Pinpoint the cell where the given text exists, returning its (X, Y) midpoint coordinate. 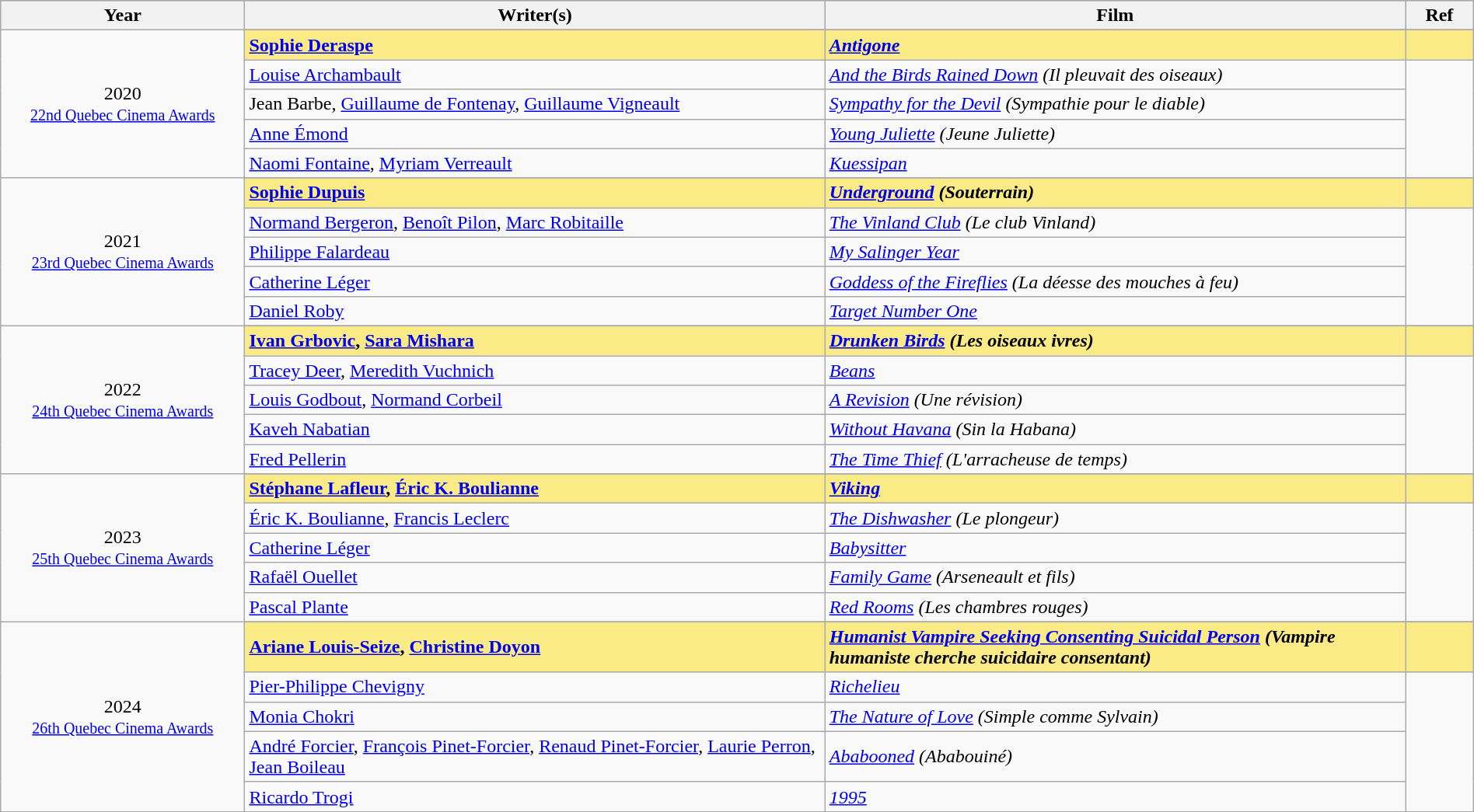
Stéphane Lafleur, Éric K. Boulianne (535, 489)
Louis Godbout, Normand Corbeil (535, 400)
Ariane Louis-Seize, Christine Doyon (535, 646)
202224th Quebec Cinema Awards (123, 399)
Viking (1115, 489)
Underground (Souterrain) (1115, 193)
André Forcier, François Pinet-Forcier, Renaud Pinet-Forcier, Laurie Perron, Jean Boileau (535, 757)
Jean Barbe, Guillaume de Fontenay, Guillaume Vigneault (535, 104)
The Nature of Love (Simple comme Sylvain) (1115, 716)
Anne Émond (535, 134)
Normand Bergeron, Benoît Pilon, Marc Robitaille (535, 222)
Antigone (1115, 45)
Éric K. Boulianne, Francis Leclerc (535, 518)
Naomi Fontaine, Myriam Verreault (535, 163)
Year (123, 16)
Sophie Deraspe (535, 45)
Ababooned (Ababouiné) (1115, 757)
Pier-Philippe Chevigny (535, 687)
Target Number One (1115, 311)
2020 22nd Quebec Cinema Awards (123, 104)
1995 (1115, 796)
Philippe Falardeau (535, 252)
Kaveh Nabatian (535, 430)
Kuessipan (1115, 163)
Babysitter (1115, 548)
Goddess of the Fireflies (La déesse des mouches à feu) (1115, 281)
Daniel Roby (535, 311)
Humanist Vampire Seeking Consenting Suicidal Person (Vampire humaniste cherche suicidaire consentant) (1115, 646)
The Dishwasher (Le plongeur) (1115, 518)
Writer(s) (535, 16)
Pascal Plante (535, 607)
Monia Chokri (535, 716)
Family Game (Arseneault et fils) (1115, 577)
The Time Thief (L'arracheuse de temps) (1115, 459)
Ref (1440, 16)
202426th Quebec Cinema Awards (123, 716)
Ivan Grbovic, Sara Mishara (535, 340)
202123rd Quebec Cinema Awards (123, 252)
202325th Quebec Cinema Awards (123, 548)
Tracey Deer, Meredith Vuchnich (535, 371)
Film (1115, 16)
Young Juliette (Jeune Juliette) (1115, 134)
The Vinland Club (Le club Vinland) (1115, 222)
Sophie Dupuis (535, 193)
A Revision (Une révision) (1115, 400)
Sympathy for the Devil (Sympathie pour le diable) (1115, 104)
My Salinger Year (1115, 252)
Ricardo Trogi (535, 796)
Rafaël Ouellet (535, 577)
Without Havana (Sin la Habana) (1115, 430)
Richelieu (1115, 687)
Beans (1115, 371)
Fred Pellerin (535, 459)
Red Rooms (Les chambres rouges) (1115, 607)
Drunken Birds (Les oiseaux ivres) (1115, 340)
And the Birds Rained Down (Il pleuvait des oiseaux) (1115, 75)
Louise Archambault (535, 75)
